From the cell containing the given text, extract its center point as (x, y) coordinate. 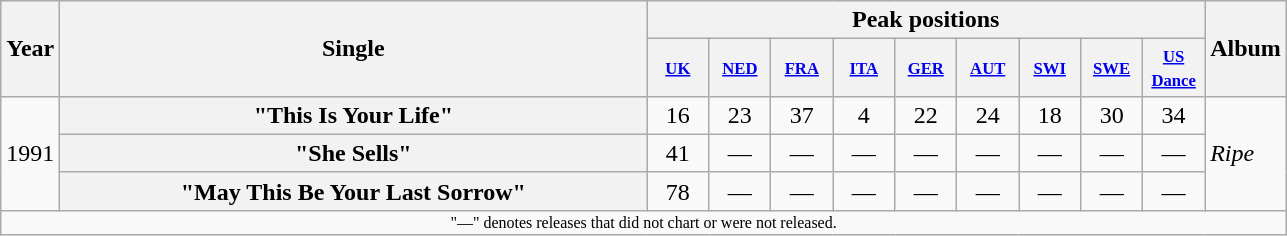
22 (926, 115)
UK (678, 68)
78 (678, 191)
"She Sells" (354, 153)
USDance (1174, 68)
"May This Be Your Last Sorrow" (354, 191)
Album (1246, 49)
23 (740, 115)
SWE (1112, 68)
30 (1112, 115)
24 (988, 115)
NED (740, 68)
Single (354, 49)
"This Is Your Life" (354, 115)
SWI (1050, 68)
ITA (864, 68)
37 (802, 115)
Ripe (1246, 153)
"—" denotes releases that did not chart or were not released. (644, 222)
Peak positions (926, 20)
1991 (30, 153)
FRA (802, 68)
16 (678, 115)
18 (1050, 115)
41 (678, 153)
GER (926, 68)
Year (30, 49)
34 (1174, 115)
AUT (988, 68)
4 (864, 115)
